Search for the cell housing the specified text and yield its (x, y) center coordinate. 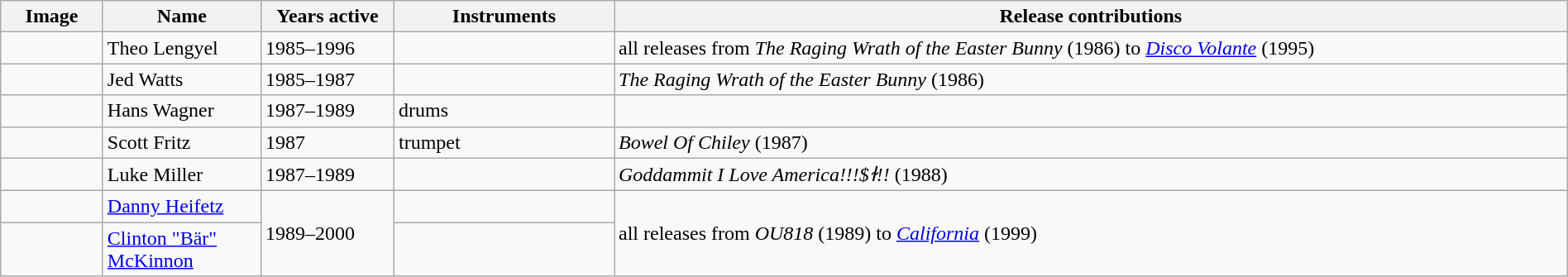
Danny Heifetz (182, 207)
drums (504, 111)
Hans Wagner (182, 111)
1985–1996 (327, 48)
Clinton "Bär" McKinnon (182, 250)
all releases from OU818 (1989) to California (1999) (1090, 233)
Instruments (504, 17)
1985–1987 (327, 79)
1989–2000 (327, 233)
Image (52, 17)
Goddammit I Love America!!!$ɫ!! (1988) (1090, 174)
Years active (327, 17)
Release contributions (1090, 17)
Jed Watts (182, 79)
Luke Miller (182, 174)
all releases from The Raging Wrath of the Easter Bunny (1986) to Disco Volante (1995) (1090, 48)
Theo Lengyel (182, 48)
1987 (327, 142)
Scott Fritz (182, 142)
trumpet (504, 142)
Bowel Of Chiley (1987) (1090, 142)
The Raging Wrath of the Easter Bunny (1986) (1090, 79)
Name (182, 17)
